Pinpoint the cell where the given text exists, returning its (x, y) midpoint coordinate. 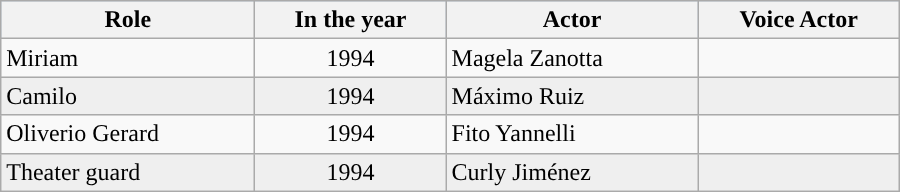
Voice Actor (798, 20)
Theater guard (128, 172)
Oliverio Gerard (128, 134)
Curly Jiménez (572, 172)
Miriam (128, 58)
Magela Zanotta (572, 58)
In the year (350, 20)
Fito Yannelli (572, 134)
Actor (572, 20)
Role (128, 20)
Camilo (128, 96)
Máximo Ruiz (572, 96)
